Identify which cell holds the provided text, then report its (X, Y) central coordinate. 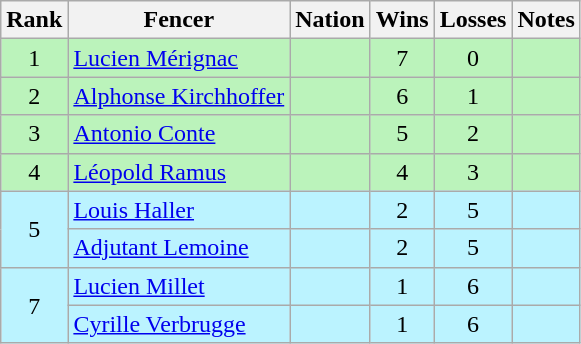
Rank (34, 20)
Lucien Mérignac (179, 58)
Losses (473, 20)
0 (473, 58)
Alphonse Kirchhoffer (179, 96)
Cyrille Verbrugge (179, 324)
Fencer (179, 20)
Notes (546, 20)
Adjutant Lemoine (179, 248)
Nation (330, 20)
Antonio Conte (179, 134)
Louis Haller (179, 210)
Wins (402, 20)
Léopold Ramus (179, 172)
Lucien Millet (179, 286)
